Pinpoint the cell where the given text exists, returning its (X, Y) midpoint coordinate. 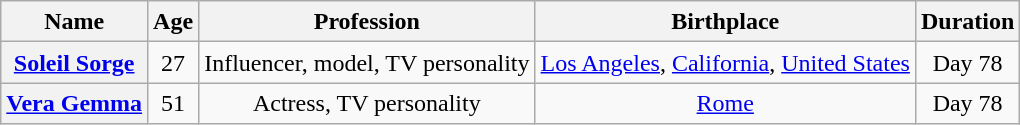
Age (174, 22)
Birthplace (725, 22)
Los Angeles, California, United States (725, 62)
Actress, TV personality (367, 104)
Name (74, 22)
51 (174, 104)
Influencer, model, TV personality (367, 62)
Rome (725, 104)
Profession (367, 22)
27 (174, 62)
Duration (967, 22)
Soleil Sorge (74, 62)
Vera Gemma (74, 104)
